Extract the [X, Y] coordinate from the center of the cell holding the provided text.  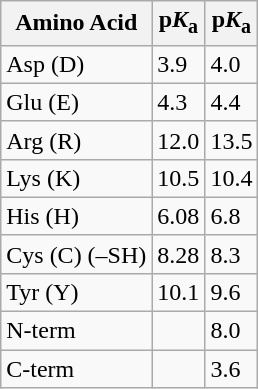
4.4 [232, 102]
12.0 [178, 140]
Lys (K) [76, 178]
3.9 [178, 64]
10.1 [178, 292]
Amino Acid [76, 23]
His (H) [76, 216]
6.8 [232, 216]
8.0 [232, 331]
4.0 [232, 64]
C-term [76, 369]
Asp (D) [76, 64]
6.08 [178, 216]
Arg (R) [76, 140]
10.4 [232, 178]
N-term [76, 331]
10.5 [178, 178]
3.6 [232, 369]
Cys (C) (–SH) [76, 254]
8.28 [178, 254]
4.3 [178, 102]
9.6 [232, 292]
Glu (E) [76, 102]
Tyr (Y) [76, 292]
8.3 [232, 254]
13.5 [232, 140]
